Output the (X, Y) coordinate of the center of the cell containing the given text.  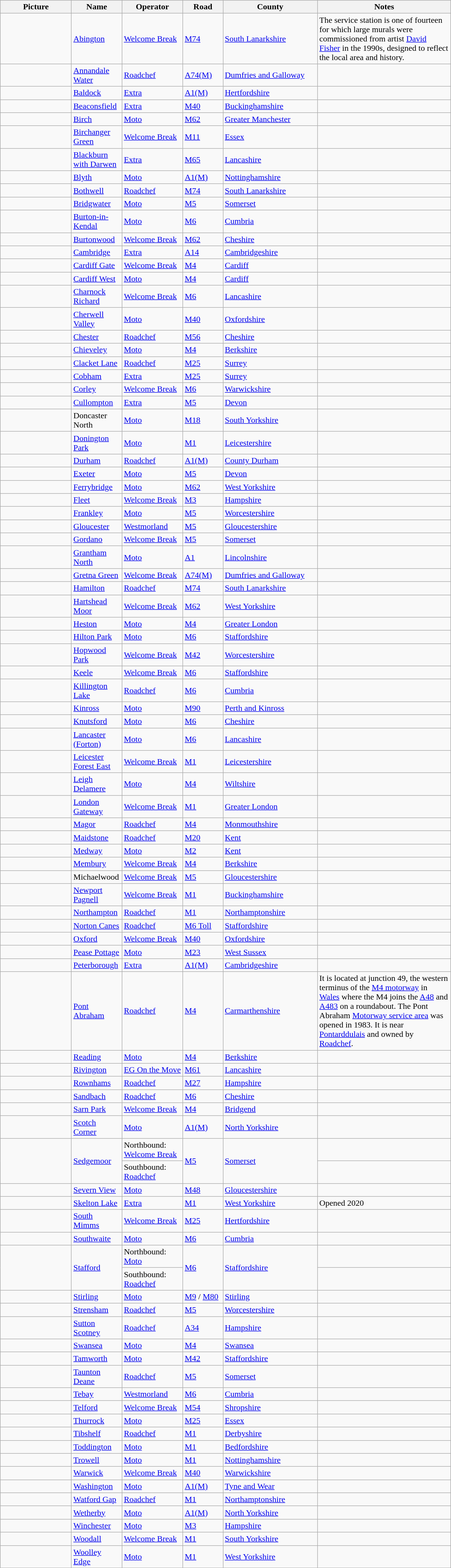
Annandale Water (97, 75)
Leicester Forest East (97, 762)
Woodall (97, 1539)
Taunton Deane (97, 1377)
Hopwood Park (97, 655)
Winchester (97, 1526)
Charnock Richard (97, 296)
London Gateway (97, 807)
Cardiff Gate (97, 266)
Pease Pottage (97, 952)
M48 (203, 1190)
Wiltshire (270, 784)
Lancaster (Forton) (97, 739)
Northampton (97, 912)
Cullompton (97, 402)
A34 (203, 1328)
Monmouthshire (270, 824)
Northbound:Moto (152, 1256)
Severn View (97, 1190)
Cardiff West (97, 279)
Rownhams (97, 1083)
M90 (203, 708)
A14 (203, 252)
Blackburn with Darwen (97, 160)
Burtonwood (97, 239)
Stafford (97, 1268)
M6 Toll (203, 926)
Corley (97, 389)
Ferrybridge (97, 487)
Warwick (97, 1473)
Blyth (97, 177)
West Sussex (270, 952)
Opened 2020 (384, 1203)
Sarn Park (97, 1109)
Toddington (97, 1447)
M9 / M80 (203, 1297)
Peterborough (97, 965)
Frankley (97, 513)
Cambridge (97, 252)
Bridgend (270, 1109)
Notes (384, 7)
Knutsford (97, 721)
Tamworth (97, 1359)
Greater Manchester (270, 119)
Trowell (97, 1460)
Oxford (97, 939)
M61 (203, 1070)
A1 (203, 557)
Tibshelf (97, 1434)
Doncaster North (97, 420)
Bedfordshire (270, 1447)
Heston (97, 624)
Strensham (97, 1310)
Clacket Lane (97, 363)
Telford (97, 1407)
Reading (97, 1057)
Gretna Green (97, 575)
EG On the Move (152, 1070)
Chieveley (97, 350)
Carmarthenshire (270, 1011)
M2 (203, 851)
Maidstone (97, 838)
M18 (203, 420)
Rivington (97, 1070)
M56 (203, 337)
Norton Canes (97, 926)
Sandbach (97, 1096)
Newport Pagnell (97, 895)
Kinross (97, 708)
Gloucester (97, 526)
Washington (97, 1486)
Michaelwood (97, 877)
Hilton Park (97, 637)
Magor (97, 824)
Membury (97, 864)
Operator (152, 7)
County Durham (270, 460)
Woolley Edge (97, 1556)
Thurrock (97, 1421)
Abington (97, 39)
Birchanger Green (97, 137)
Killington Lake (97, 690)
Picture (36, 7)
Cherwell Valley (97, 319)
Bridgwater (97, 203)
Beaconsfield (97, 106)
M65 (203, 160)
Chester (97, 337)
Perth and Kinross (270, 708)
Baldock (97, 93)
Northbound:Welcome Break (152, 1149)
Scotch Corner (97, 1127)
Exeter (97, 474)
Hartshead Moor (97, 606)
Southwaite (97, 1239)
Lincolnshire (270, 557)
Hamilton (97, 588)
Tyne and Wear (270, 1486)
Cobham (97, 376)
Burton-in-Kendal (97, 221)
Donington Park (97, 443)
Medway (97, 851)
Shropshire (270, 1407)
Birch (97, 119)
County (270, 7)
Tebay (97, 1394)
Fleet (97, 500)
Grantham North (97, 557)
Bothwell (97, 190)
Skelton Lake (97, 1203)
Sedgemoor (97, 1161)
Keele (97, 672)
Gordano (97, 539)
South Mimms (97, 1221)
Durham (97, 460)
M20 (203, 838)
Leigh Delamere (97, 784)
M27 (203, 1083)
Wetherby (97, 1512)
Watford Gap (97, 1499)
Road (203, 7)
Name (97, 7)
M11 (203, 137)
M54 (203, 1407)
Sutton Scotney (97, 1328)
M23 (203, 952)
Pont Abraham (97, 1011)
Derbyshire (270, 1434)
